For the text-containing cell, return its midpoint in [X, Y] coordinate format. 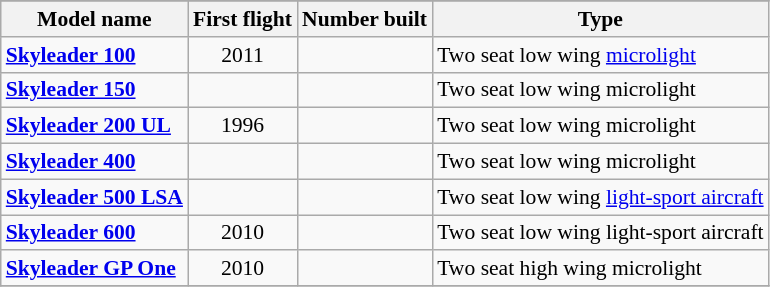
Skyleader 600 [94, 233]
2011 [242, 55]
Skyleader 150 [94, 90]
Skyleader GP One [94, 269]
Skyleader 100 [94, 55]
1996 [242, 126]
Type [600, 19]
Number built [364, 19]
Skyleader 200 UL [94, 126]
First flight [242, 19]
Two seat high wing microlight [600, 269]
Skyleader 400 [94, 162]
Model name [94, 19]
Skyleader 500 LSA [94, 197]
